Return the [x, y] coordinate for the center point of the cell that contains the specified text.  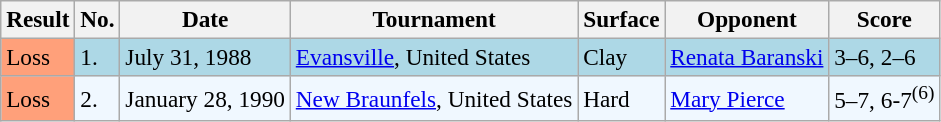
January 28, 1990 [205, 98]
New Braunfels, United States [434, 98]
Date [205, 19]
Evansville, United States [434, 57]
3–6, 2–6 [884, 57]
2. [98, 98]
Tournament [434, 19]
5–7, 6-7(6) [884, 98]
Renata Baranski [747, 57]
Opponent [747, 19]
Score [884, 19]
Clay [622, 57]
July 31, 1988 [205, 57]
1. [98, 57]
Surface [622, 19]
Mary Pierce [747, 98]
No. [98, 19]
Hard [622, 98]
Result [38, 19]
